Scan for the cell matching the given text and deliver its [X, Y] coordinate at center. 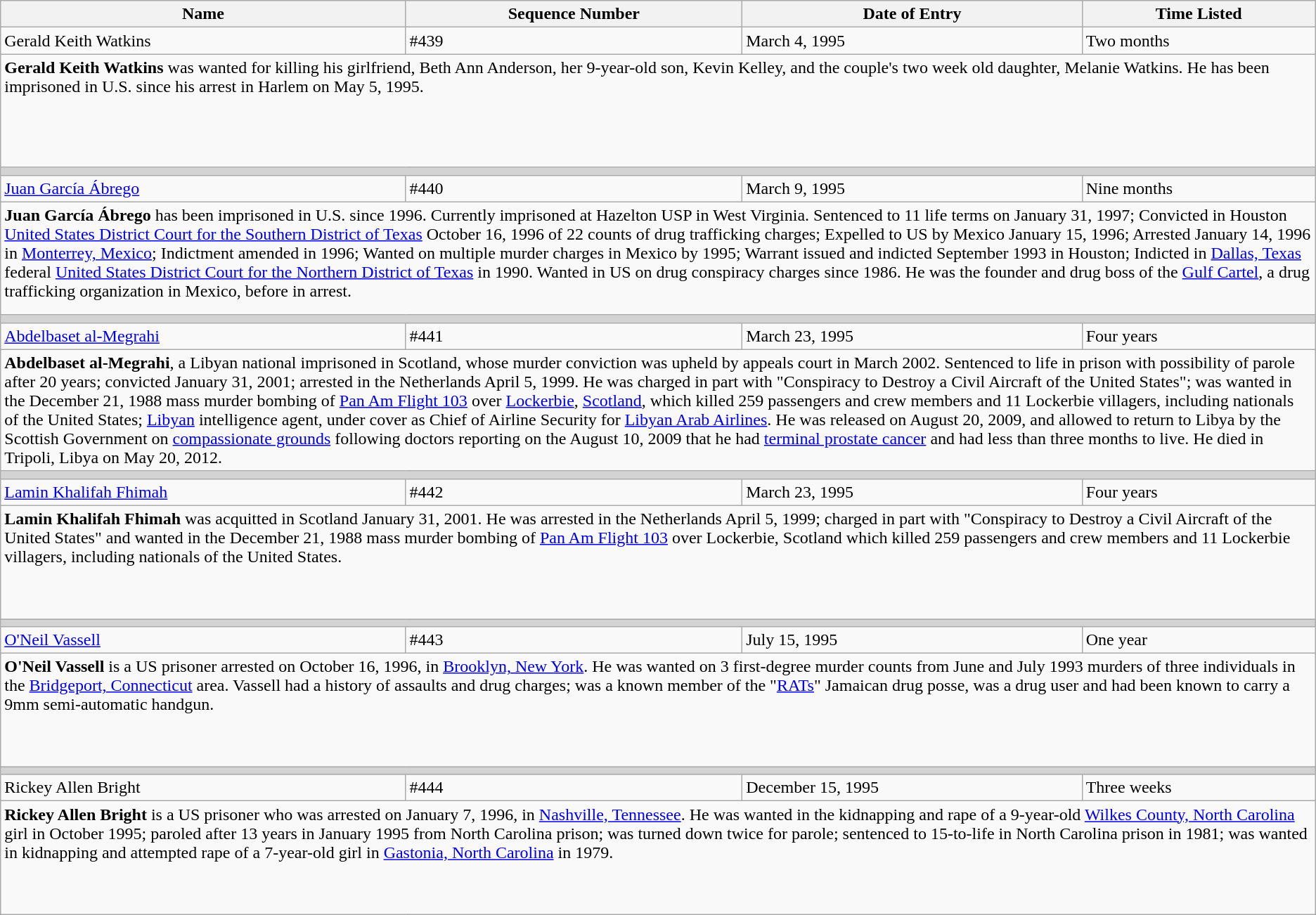
Juan García Ábrego [203, 188]
O'Neil Vassell [203, 640]
Sequence Number [574, 14]
March 4, 1995 [912, 41]
#444 [574, 788]
Nine months [1199, 188]
#442 [574, 492]
#441 [574, 336]
March 9, 1995 [912, 188]
July 15, 1995 [912, 640]
December 15, 1995 [912, 788]
#439 [574, 41]
Lamin Khalifah Fhimah [203, 492]
Date of Entry [912, 14]
Name [203, 14]
Two months [1199, 41]
Time Listed [1199, 14]
Gerald Keith Watkins [203, 41]
One year [1199, 640]
#443 [574, 640]
Three weeks [1199, 788]
Abdelbaset al-Megrahi [203, 336]
Rickey Allen Bright [203, 788]
#440 [574, 188]
